Provide the (X, Y) coordinate of the cell's center where the given text is located.  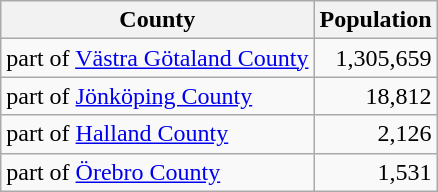
1,305,659 (376, 58)
1,531 (376, 172)
18,812 (376, 96)
part of Västra Götaland County (158, 58)
part of Jönköping County (158, 96)
Population (376, 20)
2,126 (376, 134)
County (158, 20)
part of Halland County (158, 134)
part of Örebro County (158, 172)
